Determine the (x, y) coordinate at the center of the cell enclosing the given text.  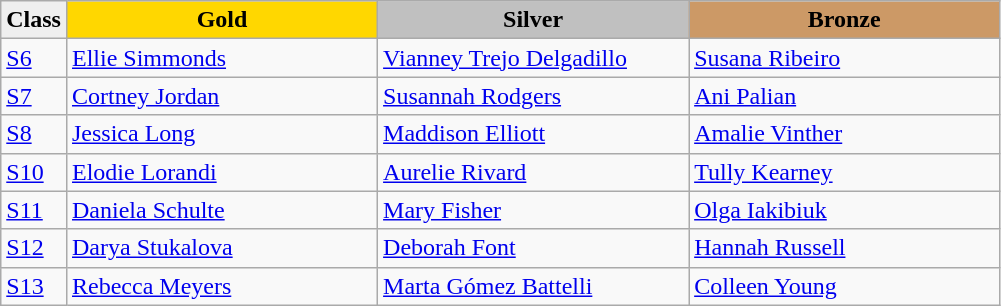
Silver (534, 20)
Marta Gómez Battelli (534, 286)
Hannah Russell (844, 248)
Bronze (844, 20)
Susannah Rodgers (534, 96)
Deborah Font (534, 248)
Vianney Trejo Delgadillo (534, 58)
S8 (34, 134)
Amalie Vinther (844, 134)
S11 (34, 210)
Class (34, 20)
Aurelie Rivard (534, 172)
S10 (34, 172)
Jessica Long (222, 134)
Colleen Young (844, 286)
S6 (34, 58)
Mary Fisher (534, 210)
S12 (34, 248)
Rebecca Meyers (222, 286)
Darya Stukalova (222, 248)
Elodie Lorandi (222, 172)
Tully Kearney (844, 172)
S13 (34, 286)
Olga Iakibiuk (844, 210)
Maddison Elliott (534, 134)
Cortney Jordan (222, 96)
Ellie Simmonds (222, 58)
S7 (34, 96)
Daniela Schulte (222, 210)
Gold (222, 20)
Susana Ribeiro (844, 58)
Ani Palian (844, 96)
